For the text-containing cell, return its midpoint in [X, Y] coordinate format. 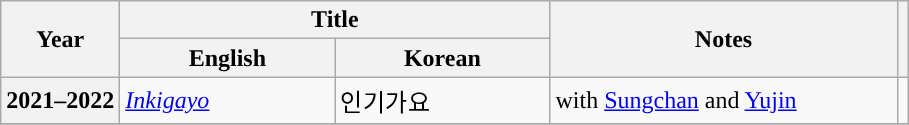
English [228, 58]
Year [60, 39]
2021–2022 [60, 100]
Notes [724, 39]
with Sungchan and Yujin [724, 100]
Title [335, 20]
Inkigayo [228, 100]
Korean [442, 58]
인기가요 [442, 100]
